Return (X, Y) of the center of cell containing provided text 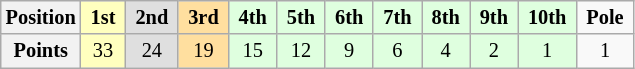
2 (494, 51)
33 (104, 51)
19 (203, 51)
1st (104, 17)
5th (301, 17)
4 (446, 51)
24 (152, 51)
9 (349, 51)
4th (253, 17)
Points (41, 51)
8th (446, 17)
7th (397, 17)
10th (547, 17)
3rd (203, 17)
9th (494, 17)
Position (41, 17)
2nd (152, 17)
12 (301, 51)
6 (397, 51)
15 (253, 51)
Pole (604, 17)
6th (349, 17)
